Pinpoint the cell where the given text exists, returning its (x, y) midpoint coordinate. 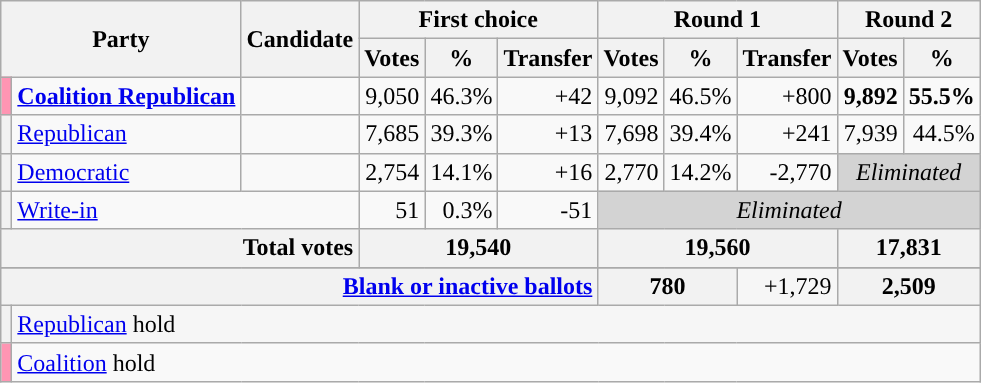
9,050 (392, 96)
First choice (478, 20)
46.5% (700, 96)
0.3% (462, 210)
14.2% (700, 172)
Round 1 (718, 20)
55.5% (942, 96)
44.5% (942, 134)
+800 (787, 96)
39.4% (700, 134)
+16 (548, 172)
-51 (548, 210)
Total votes (180, 248)
Blank or inactive ballots (300, 286)
Write-in (186, 210)
46.3% (462, 96)
+13 (548, 134)
19,560 (718, 248)
39.3% (462, 134)
Candidate (300, 39)
19,540 (478, 248)
Democratic (126, 172)
Republican hold (496, 324)
+42 (548, 96)
2,770 (631, 172)
7,939 (870, 134)
Party (121, 39)
Coalition hold (496, 362)
Republican (126, 134)
51 (392, 210)
14.1% (462, 172)
2,509 (908, 286)
-2,770 (787, 172)
+241 (787, 134)
+1,729 (787, 286)
9,092 (631, 96)
Round 2 (908, 20)
Coalition Republican (126, 96)
7,698 (631, 134)
780 (668, 286)
17,831 (908, 248)
9,892 (870, 96)
2,754 (392, 172)
7,685 (392, 134)
